Extract the [X, Y] coordinate from the center of the cell holding the provided text.  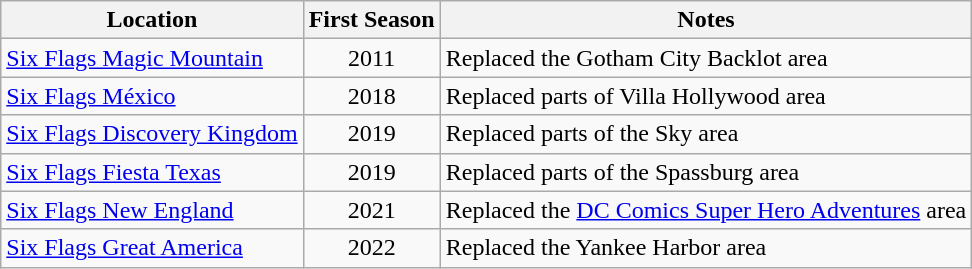
Replaced the Gotham City Backlot area [706, 58]
Replaced parts of the Sky area [706, 134]
Six Flags México [152, 96]
First Season [372, 20]
Six Flags Great America [152, 248]
2011 [372, 58]
2022 [372, 248]
Replaced parts of Villa Hollywood area [706, 96]
Notes [706, 20]
Six Flags Fiesta Texas [152, 172]
Replaced the Yankee Harbor area [706, 248]
Six Flags Magic Mountain [152, 58]
2018 [372, 96]
Six Flags New England [152, 210]
2021 [372, 210]
Replaced the DC Comics Super Hero Adventures area [706, 210]
Location [152, 20]
Six Flags Discovery Kingdom [152, 134]
Replaced parts of the Spassburg area [706, 172]
